Return [X, Y] of the center of cell containing provided text 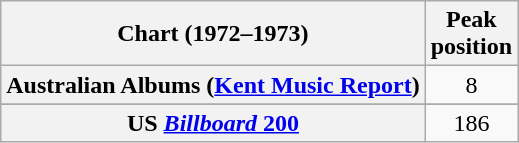
US Billboard 200 [213, 123]
Chart (1972–1973) [213, 34]
Australian Albums (Kent Music Report) [213, 85]
186 [471, 123]
Peakposition [471, 34]
8 [471, 85]
